Provide the (x, y) coordinate of the cell's center where the given text is located.  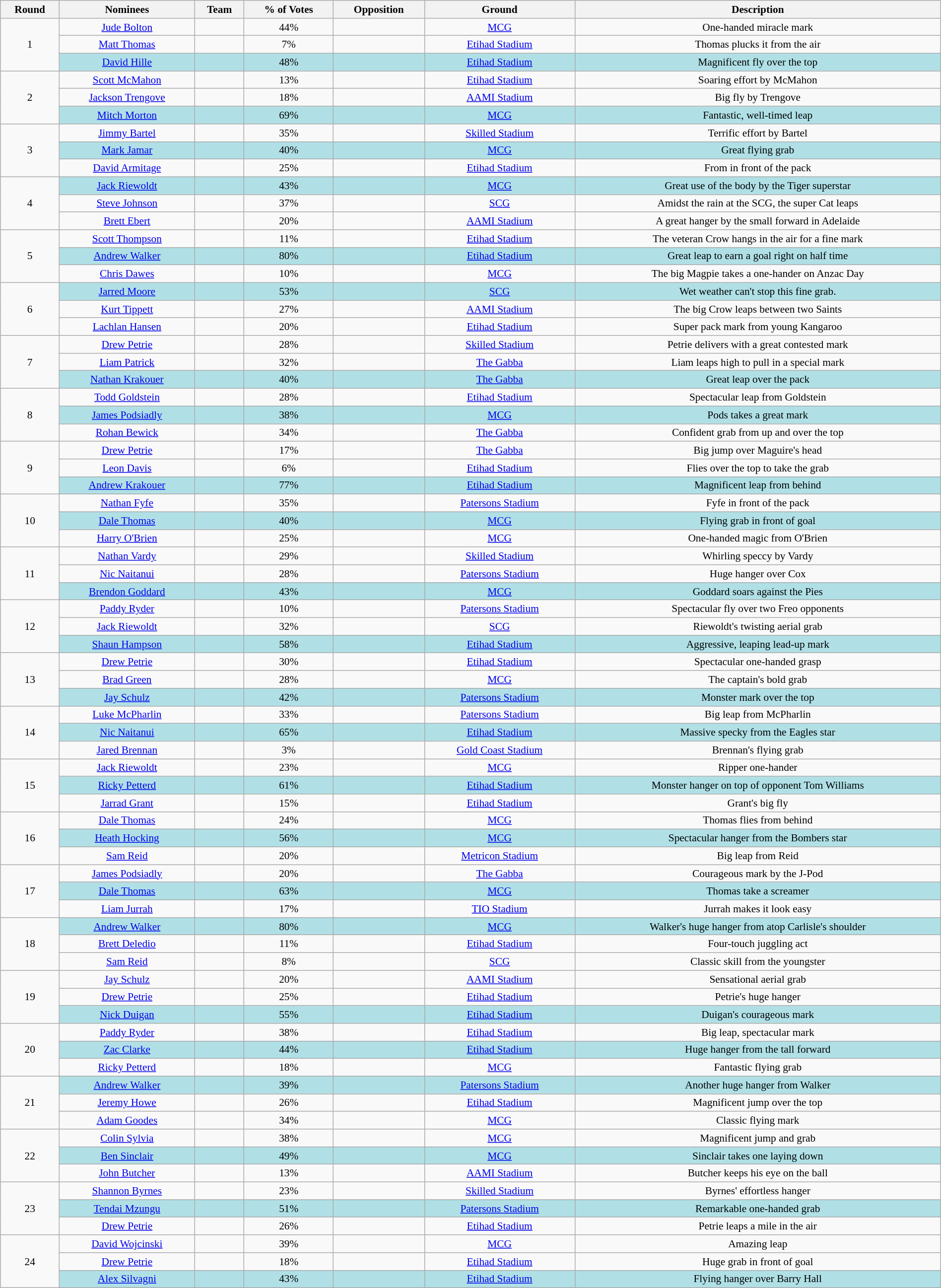
Another huge hanger from Walker (757, 1085)
Big leap from McPharlin (757, 715)
Whirling speccy by Vardy (757, 556)
14 (30, 733)
Liam leaps high to pull in a special mark (757, 362)
Sensational aerial grab (757, 979)
Brett Ebert (127, 221)
Pods takes a great mark (757, 415)
56% (289, 838)
The big Crow leaps between two Saints (757, 309)
Brendon Goddard (127, 592)
Opposition (379, 9)
Matt Thomas (127, 45)
David Armitage (127, 168)
Big leap from Reid (757, 856)
Harry O'Brien (127, 539)
21 (30, 1103)
15 (30, 785)
Grant's big fly (757, 803)
Fantastic flying grab (757, 1068)
Flying hanger over Barry Hall (757, 1279)
Nick Duigan (127, 1015)
51% (289, 1209)
Magnificent fly over the top (757, 63)
17 (30, 891)
Fyfe in front of the pack (757, 503)
Flies over the top to take the grab (757, 468)
Jared Brennan (127, 750)
Brennan's flying grab (757, 750)
Scott McMahon (127, 80)
Huge hanger from the tall forward (757, 1050)
24 (30, 1262)
TIO Stadium (499, 909)
Mitch Morton (127, 115)
From in front of the pack (757, 168)
Leon Davis (127, 468)
5 (30, 256)
Liam Patrick (127, 362)
The captain's bold grab (757, 679)
6% (289, 468)
3% (289, 750)
18 (30, 944)
David Hille (127, 63)
Monster hanger on top of opponent Tom Williams (757, 785)
Confident grab from up and over the top (757, 433)
Jackson Trengove (127, 98)
Big fly by Trengove (757, 98)
Heath Hocking (127, 838)
Scott Thompson (127, 239)
Thomas plucks it from the air (757, 45)
11 (30, 574)
19 (30, 997)
1 (30, 45)
61% (289, 785)
Nathan Vardy (127, 556)
% of Votes (289, 9)
Rohan Bewick (127, 433)
23 (30, 1209)
Round (30, 9)
Gold Coast Stadium (499, 750)
Jarred Moore (127, 291)
58% (289, 644)
49% (289, 1156)
Jarrad Grant (127, 803)
Spectacular one-handed grasp (757, 662)
Ben Sinclair (127, 1156)
Classic flying mark (757, 1120)
One-handed magic from O'Brien (757, 539)
Amazing leap (757, 1244)
53% (289, 291)
Shaun Hampson (127, 644)
Todd Goldstein (127, 398)
The veteran Crow hangs in the air for a fine mark (757, 239)
30% (289, 662)
7 (30, 362)
24% (289, 820)
Wet weather can't stop this fine grab. (757, 291)
65% (289, 733)
Huge grab in front of goal (757, 1262)
Spectacular leap from Goldstein (757, 398)
Big leap, spectacular mark (757, 1032)
Sinclair takes one laying down (757, 1156)
Classic skill from the youngster (757, 962)
27% (289, 309)
Soaring effort by McMahon (757, 80)
Courageous mark by the J-Pod (757, 874)
Terrific effort by Bartel (757, 133)
Nominees (127, 9)
8% (289, 962)
Byrnes' effortless hanger (757, 1191)
Ground (499, 9)
7% (289, 45)
Chris Dawes (127, 274)
Four-touch juggling act (757, 944)
Adam Goodes (127, 1120)
29% (289, 556)
55% (289, 1015)
22 (30, 1155)
Flying grab in front of goal (757, 521)
Magnificent leap from behind (757, 485)
Jude Bolton (127, 27)
33% (289, 715)
37% (289, 203)
69% (289, 115)
Jimmy Bartel (127, 133)
Kurt Tippett (127, 309)
Petrie delivers with a great contested mark (757, 344)
Tendai Mzungu (127, 1209)
Huge hanger over Cox (757, 574)
Butcher keeps his eye on the ball (757, 1173)
16 (30, 838)
Petrie leaps a mile in the air (757, 1226)
Zac Clarke (127, 1050)
Metricon Stadium (499, 856)
Great use of the body by the Tiger superstar (757, 186)
Shannon Byrnes (127, 1191)
Brett Deledio (127, 944)
Lachlan Hansen (127, 327)
Great flying grab (757, 150)
One-handed miracle mark (757, 27)
Steve Johnson (127, 203)
Amidst the rain at the SCG, the super Cat leaps (757, 203)
42% (289, 697)
Duigan's courageous mark (757, 1015)
77% (289, 485)
Spectacular hanger from the Bombers star (757, 838)
Jeremy Howe (127, 1103)
Remarkable one-handed grab (757, 1209)
John Butcher (127, 1173)
3 (30, 151)
48% (289, 63)
Alex Silvagni (127, 1279)
8 (30, 415)
Great leap over the pack (757, 380)
Monster mark over the top (757, 697)
Goddard soars against the Pies (757, 592)
Ripper one-hander (757, 768)
Mark Jamar (127, 150)
Walker's huge hanger from atop Carlisle's shoulder (757, 927)
10 (30, 521)
Thomas take a screamer (757, 891)
6 (30, 309)
9 (30, 468)
Luke McPharlin (127, 715)
Aggressive, leaping lead-up mark (757, 644)
12 (30, 626)
13 (30, 680)
63% (289, 891)
2 (30, 97)
A great hanger by the small forward in Adelaide (757, 221)
Team (219, 9)
Brad Green (127, 679)
Andrew Krakouer (127, 485)
Spectacular fly over two Freo opponents (757, 609)
Great leap to earn a goal right on half time (757, 256)
The big Magpie takes a one-hander on Anzac Day (757, 274)
Petrie's huge hanger (757, 997)
4 (30, 203)
15% (289, 803)
Magnificent jump over the top (757, 1103)
Nathan Krakouer (127, 380)
Nathan Fyfe (127, 503)
Thomas flies from behind (757, 820)
Super pack mark from young Kangaroo (757, 327)
Fantastic, well-timed leap (757, 115)
Big jump over Maguire's head (757, 450)
Liam Jurrah (127, 909)
20 (30, 1050)
Jurrah makes it look easy (757, 909)
Colin Sylvia (127, 1138)
David Wojcinski (127, 1244)
Magnificent jump and grab (757, 1138)
Massive specky from the Eagles star (757, 733)
Description (757, 9)
Riewoldt's twisting aerial grab (757, 627)
